Output the (x, y) coordinate of the center of the cell containing the given text.  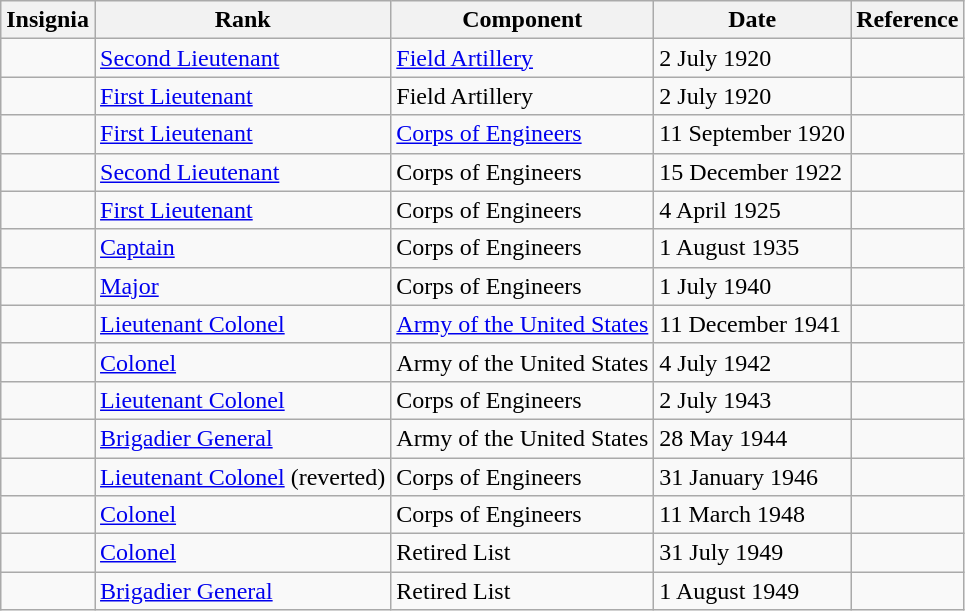
Reference (908, 20)
28 May 1944 (752, 438)
Captain (243, 248)
11 December 1941 (752, 324)
15 December 1922 (752, 172)
Rank (243, 20)
11 March 1948 (752, 515)
Insignia (48, 20)
1 August 1935 (752, 248)
1 July 1940 (752, 286)
4 April 1925 (752, 210)
31 July 1949 (752, 553)
Major (243, 286)
4 July 1942 (752, 362)
31 January 1946 (752, 477)
1 August 1949 (752, 591)
Component (522, 20)
Lieutenant Colonel (reverted) (243, 477)
Date (752, 20)
2 July 1943 (752, 400)
11 September 1920 (752, 134)
